Return (x, y) of the center of cell containing provided text 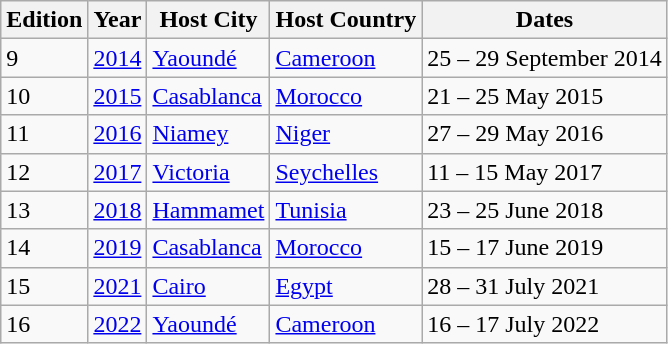
Niger (346, 134)
2022 (118, 324)
23 – 25 June 2018 (545, 210)
Host Country (346, 20)
28 – 31 July 2021 (545, 286)
2021 (118, 286)
15 – 17 June 2019 (545, 248)
Hammamet (208, 210)
Seychelles (346, 172)
Year (118, 20)
21 – 25 May 2015 (545, 96)
2014 (118, 58)
25 – 29 September 2014 (545, 58)
13 (44, 210)
27 – 29 May 2016 (545, 134)
15 (44, 286)
Host City (208, 20)
Victoria (208, 172)
2015 (118, 96)
2016 (118, 134)
14 (44, 248)
2018 (118, 210)
11 (44, 134)
2019 (118, 248)
2017 (118, 172)
16 (44, 324)
16 – 17 July 2022 (545, 324)
11 – 15 May 2017 (545, 172)
12 (44, 172)
10 (44, 96)
Niamey (208, 134)
Edition (44, 20)
Egypt (346, 286)
Tunisia (346, 210)
Cairo (208, 286)
9 (44, 58)
Dates (545, 20)
